Provide the [X, Y] coordinate of the cell's center where the given text is located.  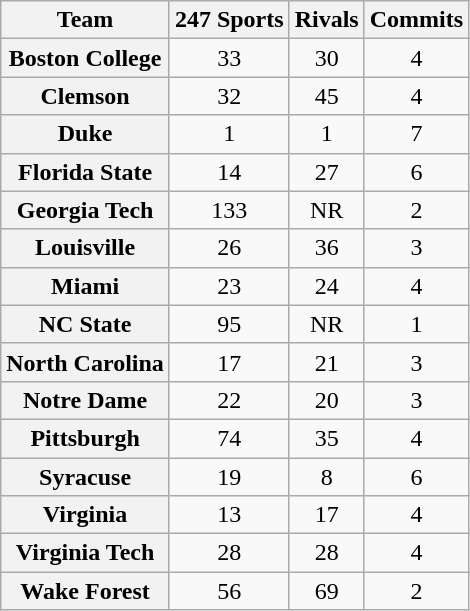
19 [229, 477]
69 [326, 591]
Commits [416, 20]
27 [326, 172]
33 [229, 58]
Louisville [86, 248]
247 Sports [229, 20]
30 [326, 58]
35 [326, 438]
Notre Dame [86, 400]
Boston College [86, 58]
7 [416, 134]
32 [229, 96]
56 [229, 591]
45 [326, 96]
Florida State [86, 172]
24 [326, 286]
Virginia [86, 515]
8 [326, 477]
Syracuse [86, 477]
Rivals [326, 20]
Wake Forest [86, 591]
26 [229, 248]
21 [326, 362]
22 [229, 400]
14 [229, 172]
Georgia Tech [86, 210]
13 [229, 515]
NC State [86, 324]
74 [229, 438]
23 [229, 286]
Clemson [86, 96]
North Carolina [86, 362]
Miami [86, 286]
36 [326, 248]
133 [229, 210]
Pittsburgh [86, 438]
Duke [86, 134]
95 [229, 324]
Virginia Tech [86, 553]
20 [326, 400]
Team [86, 20]
